Extract the (x, y) coordinate from the center of the cell holding the provided text.  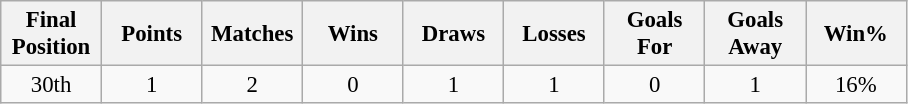
Points (152, 34)
Goals For (654, 34)
Matches (252, 34)
Win% (856, 34)
Final Position (52, 34)
30th (52, 85)
Draws (454, 34)
Wins (354, 34)
Losses (554, 34)
2 (252, 85)
Goals Away (756, 34)
16% (856, 85)
